Detect which cell encompasses the target text, then output its [x, y] center coordinate. 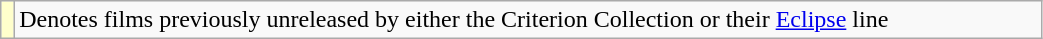
Denotes films previously unreleased by either the Criterion Collection or their Eclipse line [528, 20]
